Search for the cell housing the specified text and yield its [X, Y] center coordinate. 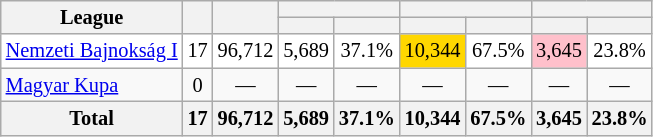
0 [198, 85]
Nemzeti Bajnokság I [92, 51]
Total [92, 118]
Magyar Kupa [92, 85]
League [92, 17]
